Pinpoint the cell where the given text exists, returning its [x, y] midpoint coordinate. 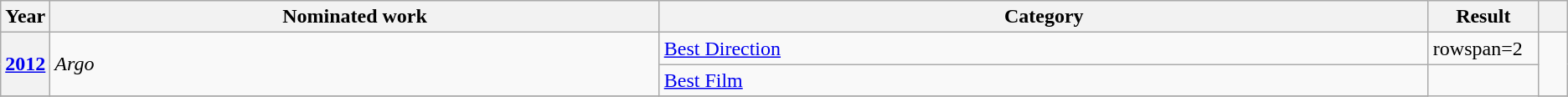
Result [1483, 17]
2012 [25, 64]
Category [1044, 17]
Argo [355, 64]
Year [25, 17]
Nominated work [355, 17]
Best Direction [1044, 48]
Best Film [1044, 80]
rowspan=2 [1483, 48]
